From the cell containing the given text, extract its center point as (x, y) coordinate. 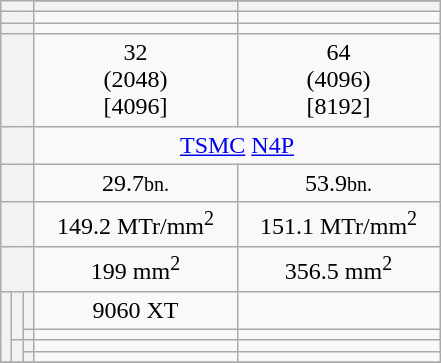
9060 XT (136, 310)
64 (4096) [8192] (338, 80)
TSMC N4P (237, 145)
149.2 MTr/mm2 (136, 224)
53.9bn. (338, 183)
199 mm2 (136, 270)
356.5 mm2 (338, 270)
151.1 MTr/mm2 (338, 224)
32 (2048) [4096] (136, 80)
29.7bn. (136, 183)
